Detect which cell encompasses the target text, then output its (x, y) center coordinate. 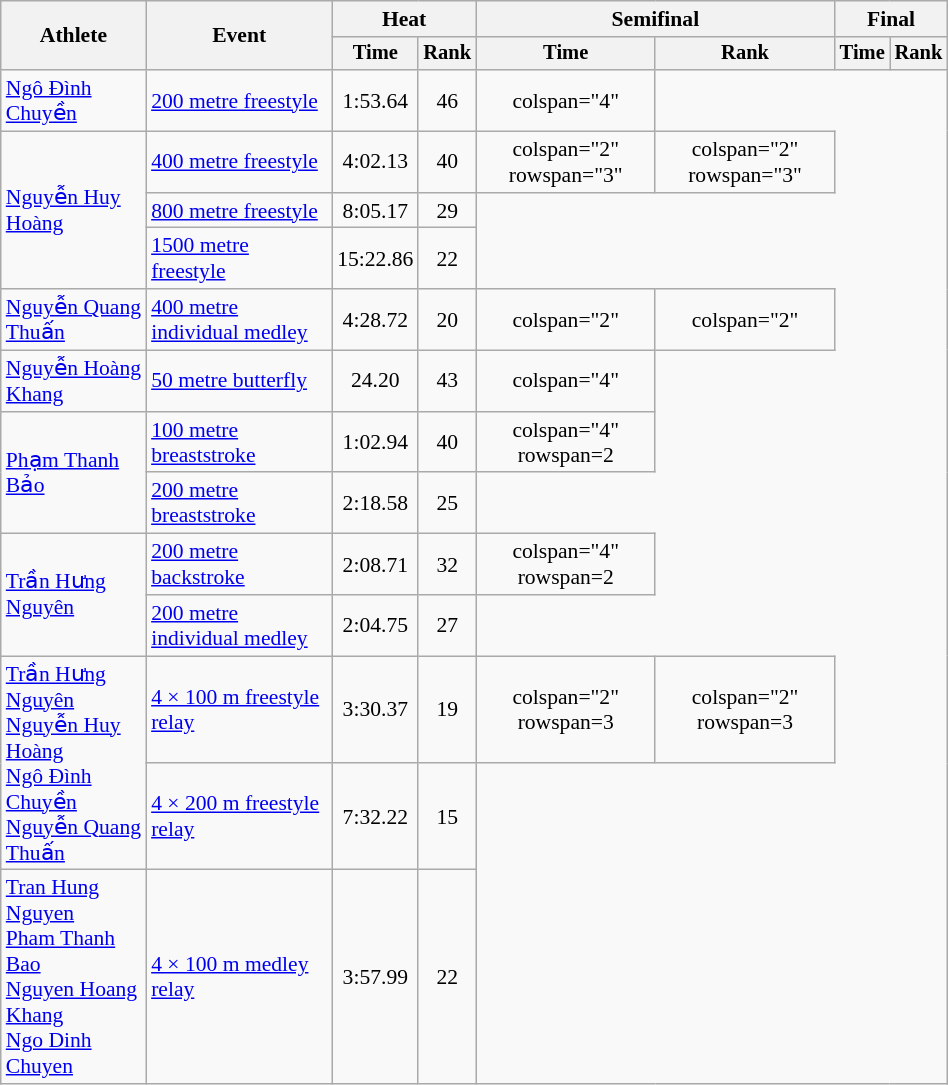
Phạm Thanh Bảo (74, 473)
Event (239, 36)
100 metre breaststroke (239, 442)
15 (447, 816)
Nguyễn Huy Hoàng (74, 211)
2:04.75 (375, 626)
15:22.86 (375, 258)
19 (447, 710)
20 (447, 320)
29 (447, 211)
200 metre breaststroke (239, 504)
Tran Hung Nguyen Pham Thanh Bao Nguyen Hoang Khang Ngo Dinh Chuyen (74, 977)
Athlete (74, 36)
43 (447, 382)
Trần Hưng Nguyên (74, 595)
200 metre freestyle (239, 100)
24.20 (375, 382)
1:02.94 (375, 442)
46 (447, 100)
4:28.72 (375, 320)
1500 metre freestyle (239, 258)
2:08.71 (375, 564)
Semifinal (656, 19)
Trần Hưng Nguyên Nguyễn Huy HoàngNgô Đình Chuyền Nguyễn Quang Thuấn (74, 763)
3:30.37 (375, 710)
Ngô Đình Chuyền (74, 100)
27 (447, 626)
800 metre freestyle (239, 211)
4 × 100 m freestyle relay (239, 710)
Heat (404, 19)
400 metre individual medley (239, 320)
2:18.58 (375, 504)
Final (892, 19)
200 metre individual medley (239, 626)
Nguyễn Hoàng Khang (74, 382)
4 × 100 m medley relay (239, 977)
50 metre butterfly (239, 382)
200 metre backstroke (239, 564)
4:02.13 (375, 162)
4 × 200 m freestyle relay (239, 816)
400 metre freestyle (239, 162)
25 (447, 504)
Nguyễn Quang Thuấn (74, 320)
3:57.99 (375, 977)
8:05.17 (375, 211)
32 (447, 564)
7:32.22 (375, 816)
1:53.64 (375, 100)
